Determine the (X, Y) coordinate at the center of the cell enclosing the given text.  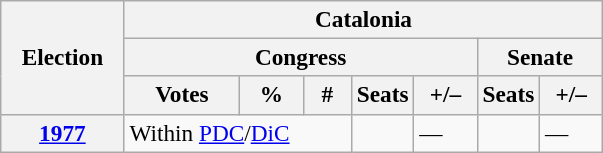
% (272, 95)
Congress (300, 57)
Catalonia (364, 19)
Election (62, 56)
Votes (182, 95)
Senate (540, 57)
Within PDC/DiC (238, 133)
# (327, 95)
1977 (62, 133)
